Detect which cell encompasses the target text, then output its [x, y] center coordinate. 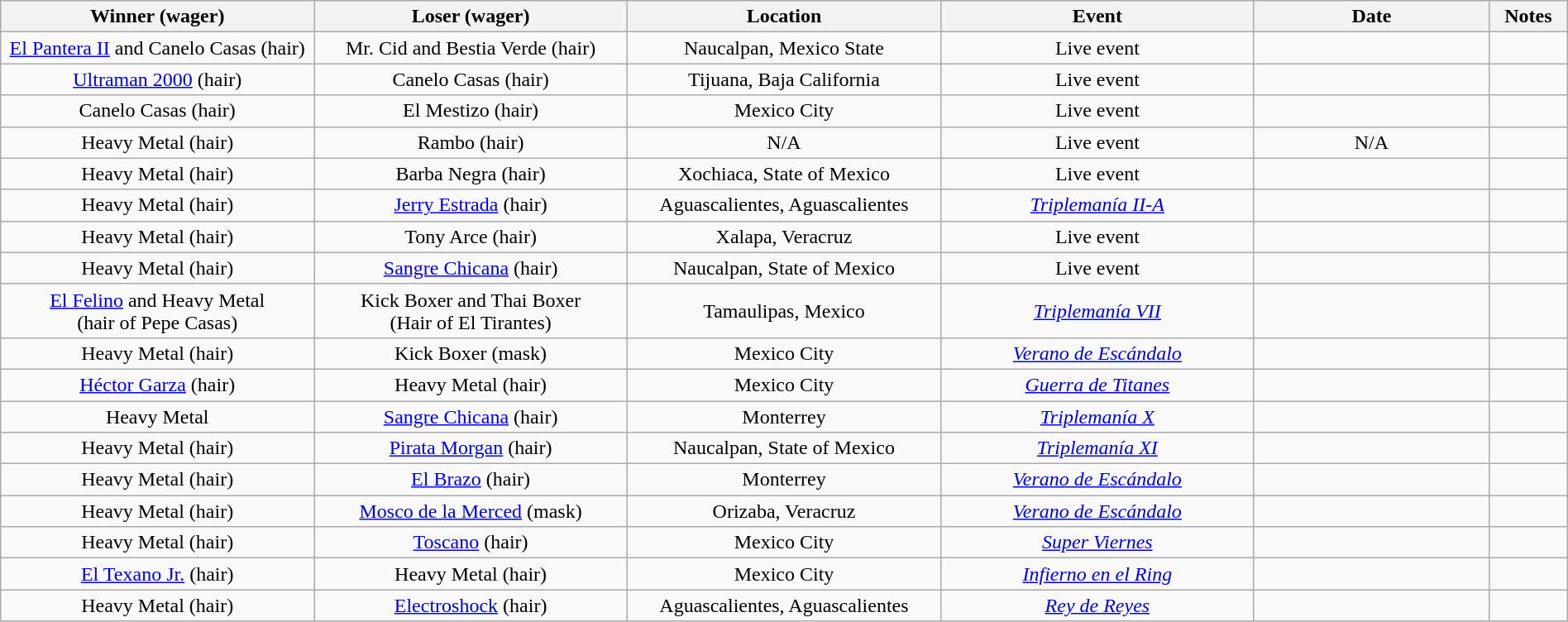
Triplemanía X [1097, 416]
Loser (wager) [471, 17]
Pirata Morgan (hair) [471, 448]
Infierno en el Ring [1097, 574]
Rambo (hair) [471, 142]
Barba Negra (hair) [471, 174]
Xalapa, Veracruz [784, 237]
Triplemanía XI [1097, 448]
Electroshock (hair) [471, 605]
Mosco de la Merced (mask) [471, 511]
Toscano (hair) [471, 543]
Kick Boxer and Thai Boxer(Hair of El Tirantes) [471, 311]
Event [1097, 17]
Naucalpan, Mexico State [784, 48]
Triplemanía VII [1097, 311]
Kick Boxer (mask) [471, 353]
Notes [1528, 17]
Ultraman 2000 (hair) [157, 79]
El Texano Jr. (hair) [157, 574]
El Pantera II and Canelo Casas (hair) [157, 48]
Tamaulipas, Mexico [784, 311]
Winner (wager) [157, 17]
Super Viernes [1097, 543]
Triplemanía II-A [1097, 205]
El Brazo (hair) [471, 480]
Date [1371, 17]
Jerry Estrada (hair) [471, 205]
Location [784, 17]
Héctor Garza (hair) [157, 385]
Rey de Reyes [1097, 605]
Xochiaca, State of Mexico [784, 174]
Orizaba, Veracruz [784, 511]
El Felino and Heavy Metal(hair of Pepe Casas) [157, 311]
El Mestizo (hair) [471, 111]
Heavy Metal [157, 416]
Guerra de Titanes [1097, 385]
Mr. Cid and Bestia Verde (hair) [471, 48]
Tijuana, Baja California [784, 79]
Tony Arce (hair) [471, 237]
